Scan for the cell matching the given text and deliver its (X, Y) coordinate at center. 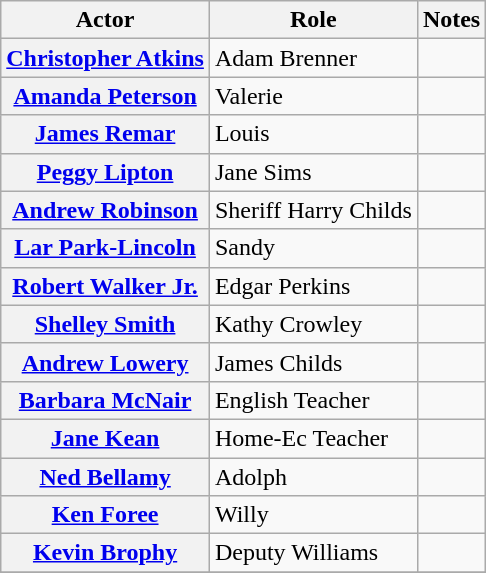
Barbara McNair (106, 400)
Deputy Williams (313, 553)
Notes (451, 20)
Kathy Crowley (313, 324)
Adolph (313, 477)
Adam Brenner (313, 58)
Jane Sims (313, 172)
Edgar Perkins (313, 286)
Peggy Lipton (106, 172)
Kevin Brophy (106, 553)
Andrew Robinson (106, 210)
Shelley Smith (106, 324)
Andrew Lowery (106, 362)
Louis (313, 134)
Willy (313, 515)
Home-Ec Teacher (313, 438)
Christopher Atkins (106, 58)
Valerie (313, 96)
Sheriff Harry Childs (313, 210)
Lar Park-Lincoln (106, 248)
Sandy (313, 248)
Actor (106, 20)
Ken Foree (106, 515)
James Childs (313, 362)
Robert Walker Jr. (106, 286)
Ned Bellamy (106, 477)
Role (313, 20)
Jane Kean (106, 438)
James Remar (106, 134)
Amanda Peterson (106, 96)
English Teacher (313, 400)
